Identify which cell holds the provided text, then report its (X, Y) central coordinate. 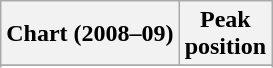
Chart (2008–09) (90, 34)
Peakposition (225, 34)
